Locate the cell with the specified text and output its [x, y] center coordinate. 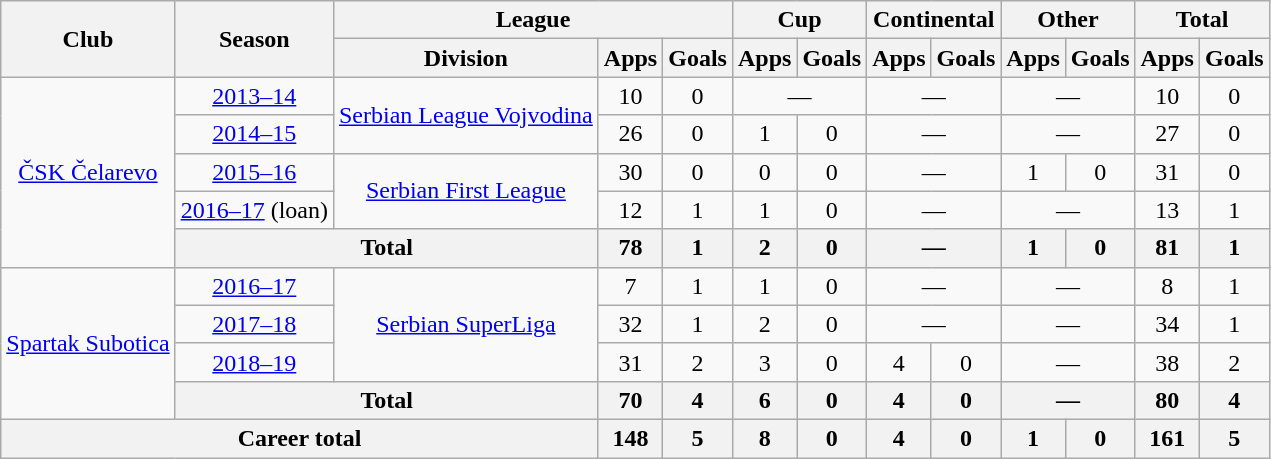
Division [466, 58]
78 [630, 248]
Other [1068, 20]
80 [1167, 400]
161 [1167, 438]
League [532, 20]
2016–17 (loan) [254, 210]
2013–14 [254, 96]
38 [1167, 362]
70 [630, 400]
Spartak Subotica [88, 343]
Cup [799, 20]
Career total [300, 438]
32 [630, 324]
12 [630, 210]
81 [1167, 248]
2014–15 [254, 134]
2017–18 [254, 324]
6 [764, 400]
30 [630, 172]
13 [1167, 210]
Serbian League Vojvodina [466, 115]
Serbian SuperLiga [466, 324]
Continental [934, 20]
2015–16 [254, 172]
26 [630, 134]
Serbian First League [466, 191]
34 [1167, 324]
3 [764, 362]
2018–19 [254, 362]
148 [630, 438]
2016–17 [254, 286]
27 [1167, 134]
7 [630, 286]
Club [88, 39]
ČSK Čelarevo [88, 172]
Season [254, 39]
